Detect which cell encompasses the target text, then output its [x, y] center coordinate. 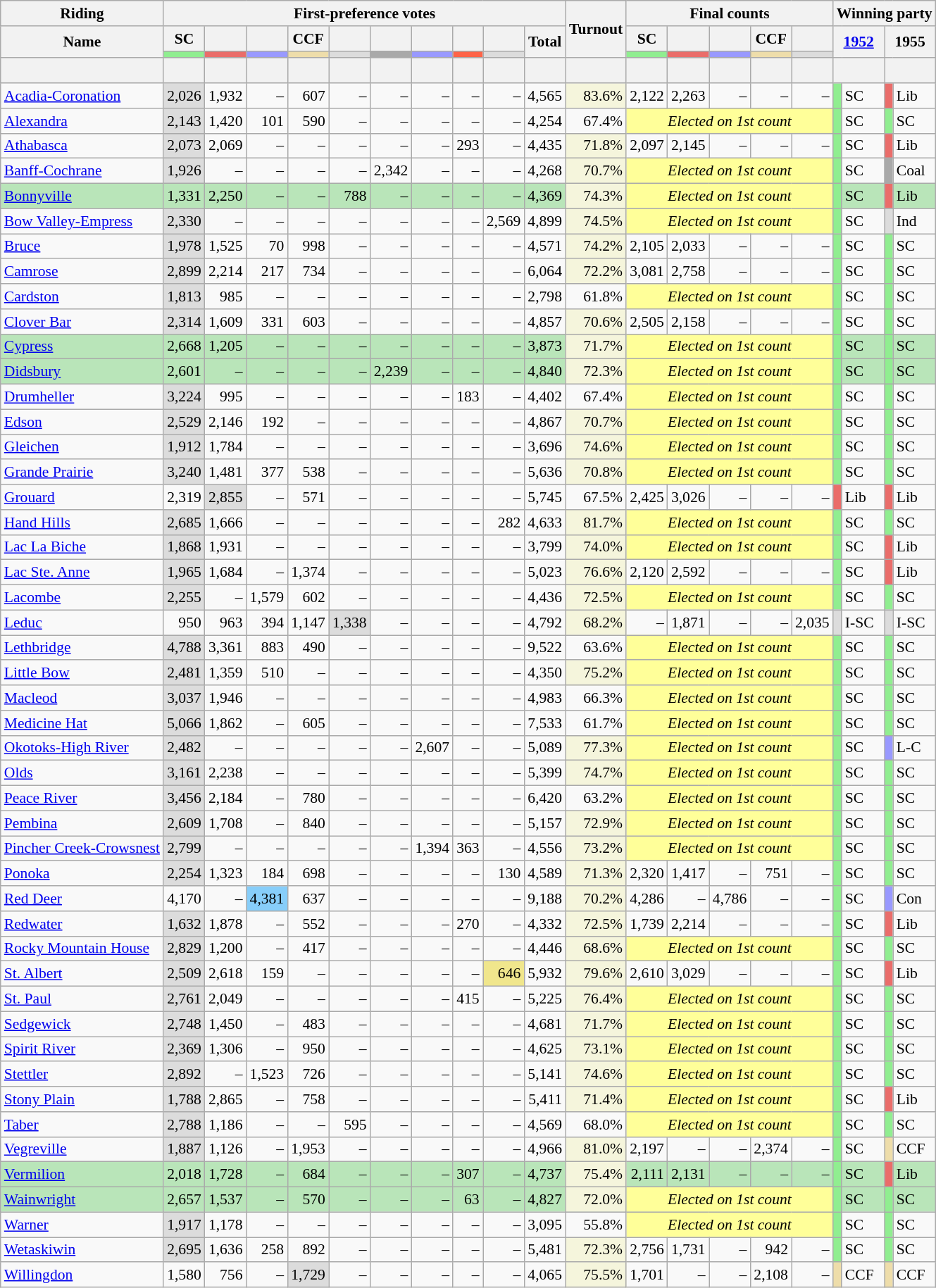
1,609 [225, 322]
70 [268, 246]
Hand Hills [82, 523]
Wetaskiwin [82, 1250]
684 [308, 1175]
602 [308, 598]
4,840 [545, 372]
307 [468, 1175]
1,126 [225, 1149]
4,369 [545, 196]
1,306 [225, 1049]
2,033 [689, 246]
2,756 [647, 1250]
Athabasca [82, 146]
5,411 [545, 1099]
Wainwright [82, 1200]
Okotoks-High River [82, 748]
75.5% [596, 1275]
Camrose [82, 272]
St. Paul [82, 999]
3,081 [647, 272]
75.4% [596, 1175]
2,255 [185, 598]
1,338 [349, 623]
Winning party [885, 13]
1,701 [647, 1275]
2,481 [185, 673]
780 [308, 799]
4,737 [545, 1175]
2,609 [185, 823]
4,332 [545, 924]
590 [308, 121]
5,399 [545, 773]
4,857 [545, 322]
2,855 [225, 497]
Pembina [82, 823]
2,342 [392, 171]
4,556 [545, 849]
1,728 [225, 1175]
5,745 [545, 497]
538 [308, 473]
71.3% [596, 874]
Peace River [82, 799]
2,320 [647, 874]
4,402 [545, 397]
603 [308, 322]
3,224 [185, 397]
3,095 [545, 1225]
3,026 [689, 497]
985 [225, 296]
2,108 [770, 1275]
Warner [82, 1225]
1,450 [225, 1024]
4,569 [545, 1125]
3,037 [185, 698]
510 [268, 673]
61.7% [596, 723]
3,873 [545, 346]
Lacombe [82, 598]
Alexandra [82, 121]
2,314 [185, 322]
3,361 [225, 648]
883 [268, 648]
4,899 [545, 221]
Banff-Cochrane [82, 171]
Olds [82, 773]
Bow Valley-Empress [82, 221]
942 [770, 1250]
Sedgewick [82, 1024]
1,868 [185, 547]
1,932 [225, 96]
Clover Bar [82, 322]
73.1% [596, 1049]
1,953 [308, 1149]
71.4% [596, 1099]
74.2% [596, 246]
Acadia-Coronation [82, 96]
570 [308, 1200]
2,829 [185, 949]
2,049 [225, 999]
2,319 [185, 497]
Macleod [82, 698]
363 [468, 849]
1,579 [268, 598]
192 [268, 422]
Willingdon [82, 1275]
4,589 [545, 874]
2,239 [392, 372]
74.3% [596, 196]
4,435 [545, 146]
2,073 [185, 146]
394 [268, 623]
183 [468, 397]
66.3% [596, 698]
3,456 [185, 799]
7,533 [545, 723]
Red Deer [82, 899]
Grande Prairie [82, 473]
4,786 [730, 899]
Total [545, 42]
1,374 [308, 573]
2,758 [689, 272]
758 [308, 1099]
3,799 [545, 547]
68.0% [596, 1125]
637 [308, 899]
726 [308, 1075]
Cardston [82, 296]
74.7% [596, 773]
2,865 [225, 1099]
5,066 [185, 723]
331 [268, 322]
6,064 [545, 272]
Edson [82, 422]
2,263 [689, 96]
282 [504, 523]
552 [308, 924]
70.2% [596, 899]
2,482 [185, 748]
1,200 [225, 949]
751 [770, 874]
4,065 [545, 1275]
77.3% [596, 748]
2,618 [225, 974]
4,268 [545, 171]
4,565 [545, 96]
4,625 [545, 1049]
1,931 [225, 547]
Drumheller [82, 397]
1,871 [689, 623]
1,186 [225, 1125]
72.2% [596, 272]
1,323 [225, 874]
4,983 [545, 698]
1,331 [185, 196]
Turnout [596, 30]
Gleichen [82, 447]
184 [268, 874]
2,143 [185, 121]
Final counts [730, 13]
2,146 [225, 422]
Lac La Biche [82, 547]
756 [225, 1275]
74.5% [596, 221]
417 [308, 949]
9,188 [545, 899]
2,610 [647, 974]
2,184 [225, 799]
490 [308, 648]
4,966 [545, 1149]
3,696 [545, 447]
2,145 [689, 146]
1,917 [185, 1225]
2,899 [185, 272]
2,105 [647, 246]
605 [308, 723]
1,708 [225, 823]
4,633 [545, 523]
72.0% [596, 1200]
2,131 [689, 1175]
1,580 [185, 1275]
2,026 [185, 96]
55.8% [596, 1225]
61.8% [596, 296]
1,420 [225, 121]
607 [308, 96]
2,799 [185, 849]
68.6% [596, 949]
258 [268, 1250]
2,509 [185, 974]
Lac Ste. Anne [82, 573]
5,481 [545, 1250]
5,089 [545, 748]
2,668 [185, 346]
St. Albert [82, 974]
4,827 [545, 1200]
1,978 [185, 246]
L-C [914, 748]
2,018 [185, 1175]
2,197 [647, 1149]
1,813 [185, 296]
83.6% [596, 96]
788 [349, 196]
2,695 [185, 1250]
2,425 [647, 497]
Cypress [82, 346]
6,420 [545, 799]
1,684 [225, 573]
4,446 [545, 949]
1,636 [225, 1250]
892 [308, 1250]
4,350 [545, 673]
4,681 [545, 1024]
First-preference votes [365, 13]
Vegreville [82, 1149]
2,250 [225, 196]
Grouard [82, 497]
1,205 [225, 346]
2,035 [813, 623]
2,788 [185, 1125]
2,529 [185, 422]
Ponoka [82, 874]
130 [504, 874]
2,374 [770, 1149]
5,141 [545, 1075]
1,729 [308, 1275]
5,636 [545, 473]
1,965 [185, 573]
4,170 [185, 899]
67.5% [596, 497]
483 [308, 1024]
Rocky Mountain House [82, 949]
1,525 [225, 246]
595 [349, 1125]
Name [82, 42]
Bruce [82, 246]
Vermilion [82, 1175]
Leduc [82, 623]
Coal [914, 171]
1,862 [225, 723]
1,178 [225, 1225]
2,097 [647, 146]
963 [225, 623]
2,685 [185, 523]
1952 [859, 42]
1,666 [225, 523]
76.4% [596, 999]
1,537 [225, 1200]
5,932 [545, 974]
76.6% [596, 573]
79.6% [596, 974]
Bonnyville [82, 196]
3,240 [185, 473]
2,748 [185, 1024]
840 [308, 823]
1,147 [308, 623]
63.2% [596, 799]
Medicine Hat [82, 723]
4,286 [647, 899]
1,887 [185, 1149]
Taber [82, 1125]
Pincher Creek-Crowsnest [82, 849]
70.8% [596, 473]
Spirit River [82, 1049]
72.9% [596, 823]
2,761 [185, 999]
71.8% [596, 146]
Con [914, 899]
2,330 [185, 221]
2,254 [185, 874]
377 [268, 473]
5,225 [545, 999]
4,254 [545, 121]
Stettler [82, 1075]
571 [308, 497]
Little Bow [82, 673]
2,369 [185, 1049]
1,359 [225, 673]
63 [468, 1200]
1,788 [185, 1099]
101 [268, 121]
646 [504, 974]
Lethbridge [82, 648]
2,892 [185, 1075]
1,878 [225, 924]
3,161 [185, 773]
9,522 [545, 648]
63.6% [596, 648]
1,912 [185, 447]
698 [308, 874]
2,111 [647, 1175]
2,592 [689, 573]
73.2% [596, 849]
270 [468, 924]
415 [468, 999]
2,505 [647, 322]
4,381 [268, 899]
217 [268, 272]
998 [308, 246]
2,120 [647, 573]
5,023 [545, 573]
1,523 [268, 1075]
81.7% [596, 523]
1,946 [225, 698]
2,607 [432, 748]
1,739 [647, 924]
5,157 [545, 823]
734 [308, 272]
2,657 [185, 1200]
2,122 [647, 96]
1,417 [689, 874]
Didsbury [82, 372]
4,571 [545, 246]
2,569 [504, 221]
75.2% [596, 673]
2,601 [185, 372]
4,436 [545, 598]
81.0% [596, 1149]
2,158 [689, 322]
74.0% [596, 547]
159 [268, 974]
1955 [910, 42]
68.2% [596, 623]
3,029 [689, 974]
995 [225, 397]
1,784 [225, 447]
1,632 [185, 924]
4,788 [185, 648]
Riding [82, 13]
2,069 [225, 146]
70.6% [596, 322]
1,731 [689, 1250]
4,867 [545, 422]
1,926 [185, 171]
1,394 [432, 849]
Ind [914, 221]
293 [468, 146]
2,798 [545, 296]
1,481 [225, 473]
4,792 [545, 623]
Stony Plain [82, 1099]
Redwater [82, 924]
2,238 [225, 773]
